Determine the [x, y] coordinate at the center of the cell enclosing the given text.  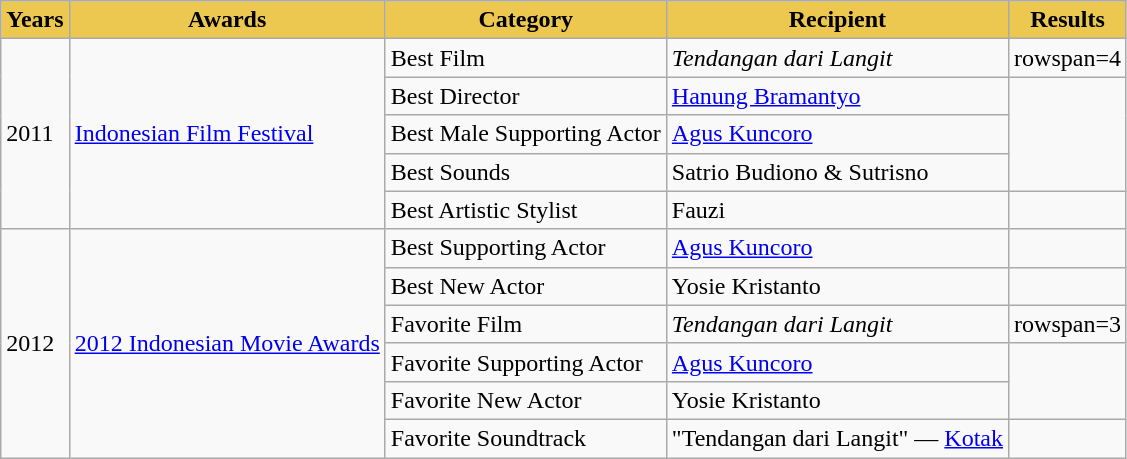
Favorite Film [526, 324]
Indonesian Film Festival [227, 134]
Best New Actor [526, 286]
2012 Indonesian Movie Awards [227, 343]
Best Artistic Stylist [526, 210]
Years [35, 20]
"Tendangan dari Langit" — Kotak [837, 438]
Recipient [837, 20]
rowspan=3 [1068, 324]
rowspan=4 [1068, 58]
2011 [35, 134]
Best Supporting Actor [526, 248]
Favorite Soundtrack [526, 438]
Awards [227, 20]
2012 [35, 343]
Favorite Supporting Actor [526, 362]
Fauzi [837, 210]
Best Sounds [526, 172]
Satrio Budiono & Sutrisno [837, 172]
Best Film [526, 58]
Best Male Supporting Actor [526, 134]
Category [526, 20]
Hanung Bramantyo [837, 96]
Favorite New Actor [526, 400]
Best Director [526, 96]
Results [1068, 20]
